From the cell containing the given text, extract its center point as [X, Y] coordinate. 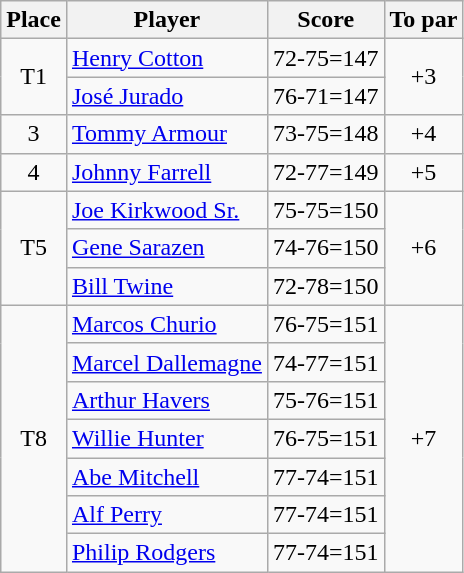
Score [326, 20]
+3 [424, 77]
T5 [34, 248]
Gene Sarazen [166, 248]
72-75=147 [326, 58]
Player [166, 20]
+4 [424, 134]
Joe Kirkwood Sr. [166, 210]
75-76=151 [326, 400]
Marcos Churio [166, 324]
74-77=151 [326, 362]
4 [34, 172]
72-77=149 [326, 172]
72-78=150 [326, 286]
+7 [424, 438]
73-75=148 [326, 134]
Abe Mitchell [166, 477]
Henry Cotton [166, 58]
75-75=150 [326, 210]
Place [34, 20]
Bill Twine [166, 286]
74-76=150 [326, 248]
+6 [424, 248]
+5 [424, 172]
Johnny Farrell [166, 172]
Tommy Armour [166, 134]
T1 [34, 77]
Arthur Havers [166, 400]
T8 [34, 438]
Alf Perry [166, 515]
76-71=147 [326, 96]
Willie Hunter [166, 438]
Marcel Dallemagne [166, 362]
José Jurado [166, 96]
3 [34, 134]
Philip Rodgers [166, 553]
To par [424, 20]
